Capture the cell that displays the provided text and extract its [X, Y] central coordinate. 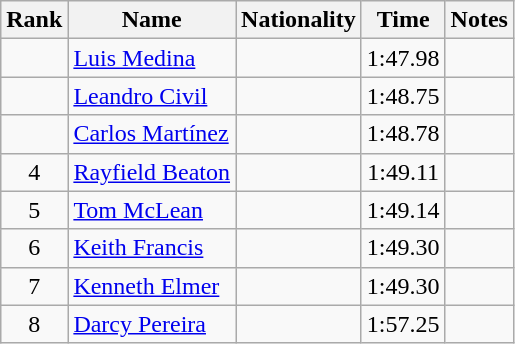
Name [152, 20]
1:48.75 [403, 96]
1:47.98 [403, 58]
5 [34, 210]
Kenneth Elmer [152, 286]
Keith Francis [152, 248]
Tom McLean [152, 210]
1:57.25 [403, 324]
4 [34, 172]
1:49.11 [403, 172]
1:49.14 [403, 210]
Darcy Pereira [152, 324]
Rayfield Beaton [152, 172]
6 [34, 248]
Leandro Civil [152, 96]
Carlos Martínez [152, 134]
7 [34, 286]
Rank [34, 20]
Notes [479, 20]
1:48.78 [403, 134]
Time [403, 20]
Luis Medina [152, 58]
Nationality [299, 20]
8 [34, 324]
